Extract the [x, y] coordinate from the center of the cell holding the provided text.  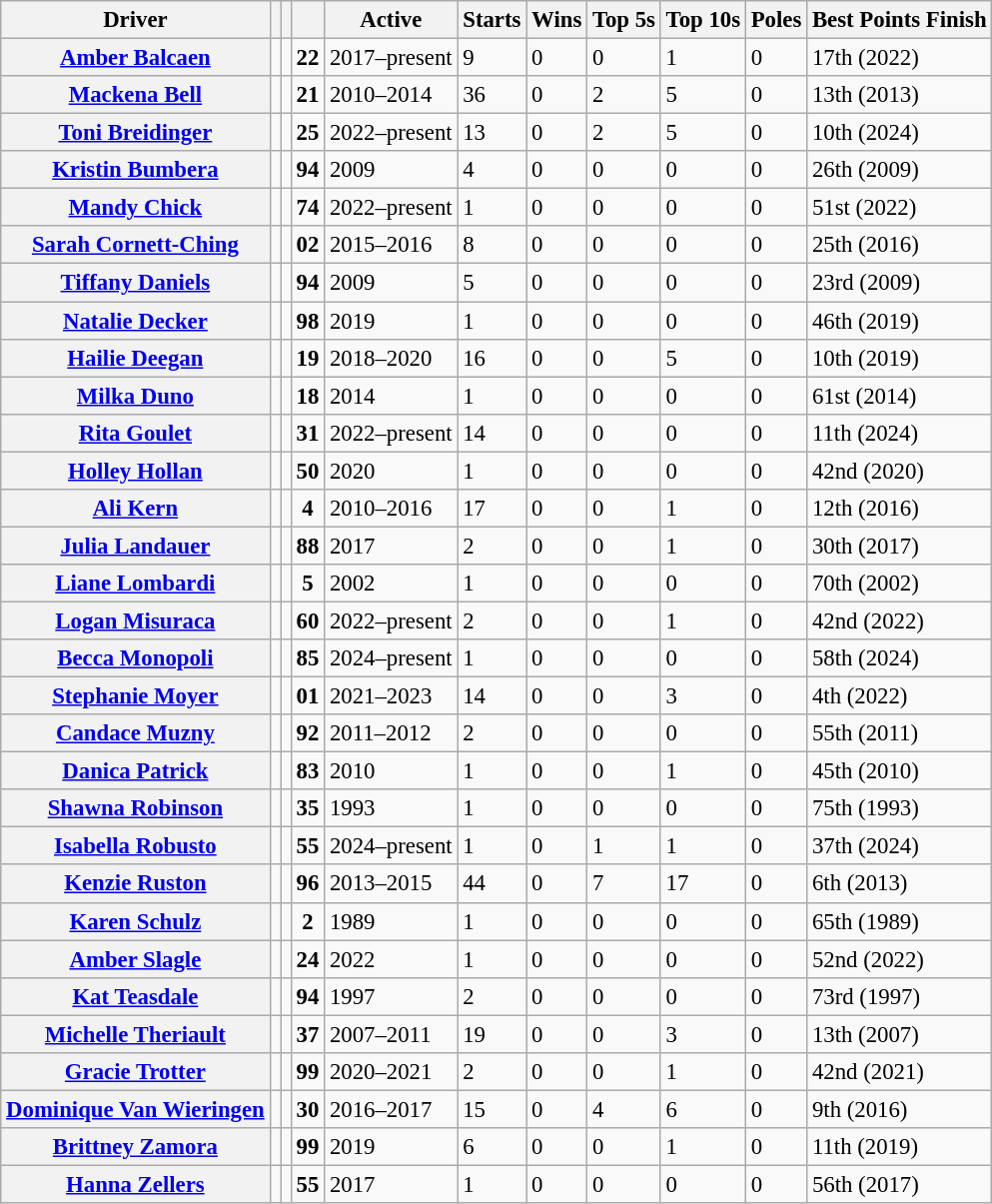
13th (2007) [899, 1034]
9 [492, 58]
Wins [557, 20]
13 [492, 133]
Toni Breidinger [136, 133]
24 [308, 959]
35 [308, 808]
55th (2011) [899, 733]
Shawna Robinson [136, 808]
2011–2012 [392, 733]
75th (1993) [899, 808]
83 [308, 771]
44 [492, 884]
Candace Muzny [136, 733]
01 [308, 696]
4th (2022) [899, 696]
96 [308, 884]
51st (2022) [899, 208]
31 [308, 433]
Natalie Decker [136, 321]
Kenzie Ruston [136, 884]
16 [492, 358]
Logan Misuraca [136, 620]
Hailie Deegan [136, 358]
42nd (2020) [899, 471]
25 [308, 133]
Top 5s [624, 20]
Isabella Robusto [136, 846]
92 [308, 733]
Danica Patrick [136, 771]
Tiffany Daniels [136, 283]
2020–2021 [392, 1072]
37 [308, 1034]
46th (2019) [899, 321]
13th (2013) [899, 95]
26th (2009) [899, 170]
98 [308, 321]
Ali Kern [136, 509]
Brittney Zamora [136, 1147]
Holley Hollan [136, 471]
Milka Duno [136, 396]
2010–2014 [392, 95]
Kristin Bumbera [136, 170]
Rita Goulet [136, 433]
Amber Balcaen [136, 58]
2013–2015 [392, 884]
10th (2024) [899, 133]
30 [308, 1109]
2021–2023 [392, 696]
58th (2024) [899, 658]
42nd (2022) [899, 620]
2015–2016 [392, 245]
12th (2016) [899, 509]
88 [308, 546]
Active [392, 20]
Gracie Trotter [136, 1072]
21 [308, 95]
30th (2017) [899, 546]
52nd (2022) [899, 959]
Becca Monopoli [136, 658]
37th (2024) [899, 846]
Amber Slagle [136, 959]
2020 [392, 471]
2010–2016 [392, 509]
9th (2016) [899, 1109]
2017–present [392, 58]
Mandy Chick [136, 208]
2014 [392, 396]
2007–2011 [392, 1034]
Stephanie Moyer [136, 696]
45th (2010) [899, 771]
36 [492, 95]
Top 10s [703, 20]
Dominique Van Wieringen [136, 1109]
Starts [492, 20]
Poles [775, 20]
Best Points Finish [899, 20]
2016–2017 [392, 1109]
2022 [392, 959]
1993 [392, 808]
15 [492, 1109]
70th (2002) [899, 584]
11th (2019) [899, 1147]
61st (2014) [899, 396]
Michelle Theriault [136, 1034]
50 [308, 471]
Sarah Cornett-Ching [136, 245]
6th (2013) [899, 884]
22 [308, 58]
Hanna Zellers [136, 1184]
65th (1989) [899, 921]
73rd (1997) [899, 996]
Julia Landauer [136, 546]
Mackena Bell [136, 95]
17th (2022) [899, 58]
10th (2019) [899, 358]
8 [492, 245]
Karen Schulz [136, 921]
2002 [392, 584]
1989 [392, 921]
7 [624, 884]
42nd (2021) [899, 1072]
56th (2017) [899, 1184]
1997 [392, 996]
02 [308, 245]
Kat Teasdale [136, 996]
11th (2024) [899, 433]
18 [308, 396]
74 [308, 208]
60 [308, 620]
Liane Lombardi [136, 584]
2018–2020 [392, 358]
25th (2016) [899, 245]
85 [308, 658]
Driver [136, 20]
23rd (2009) [899, 283]
2010 [392, 771]
